Return the [x, y] coordinate for the center point of the cell that contains the specified text.  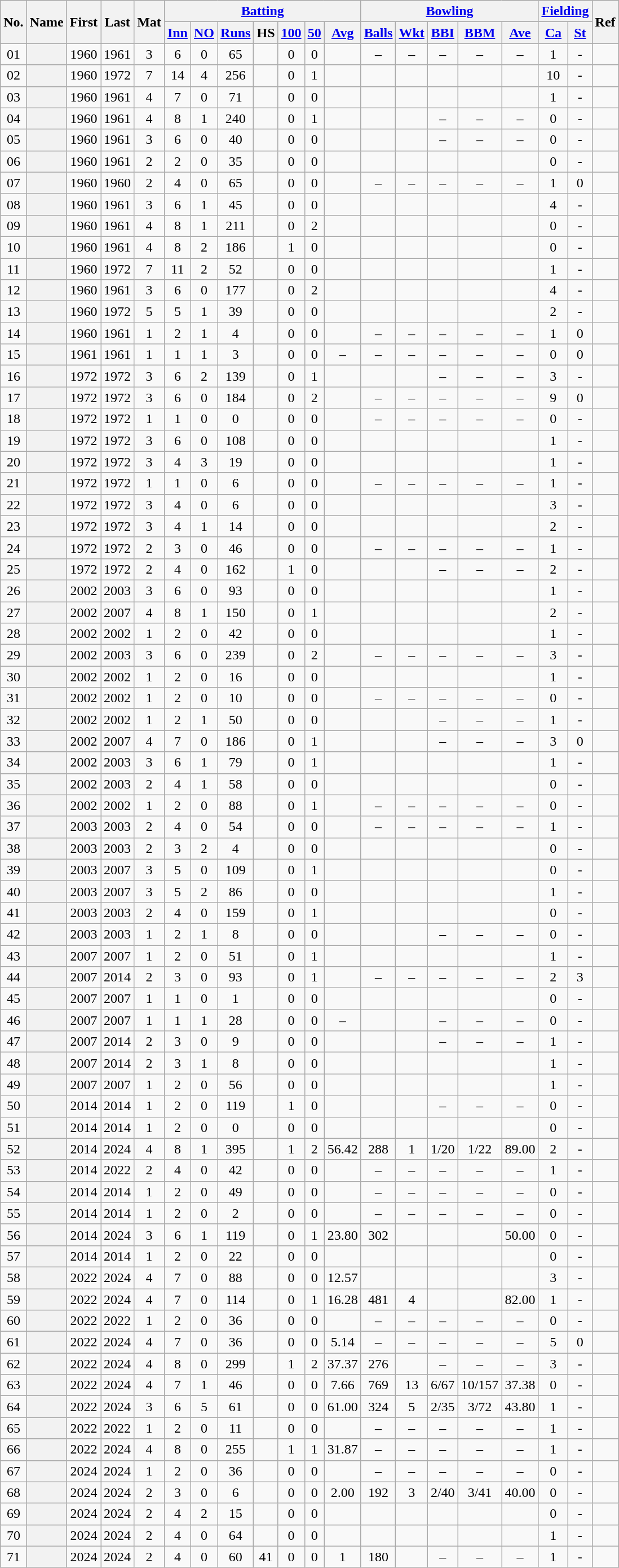
47 [14, 1042]
04 [14, 118]
66 [14, 1450]
6/67 [443, 1385]
68 [14, 1492]
07 [14, 183]
08 [14, 204]
BBI [443, 33]
First [83, 22]
192 [378, 1492]
69 [14, 1514]
769 [378, 1385]
Fielding [565, 11]
108 [236, 441]
26 [14, 591]
Balls [378, 33]
1/22 [480, 1149]
211 [236, 226]
302 [378, 1235]
7.66 [343, 1385]
2/40 [443, 1492]
12.57 [343, 1278]
Bowling [450, 11]
3/72 [480, 1407]
NO [204, 33]
38 [14, 848]
Mat [149, 22]
Wkt [412, 33]
255 [236, 1450]
37.37 [343, 1364]
89.00 [520, 1149]
02 [14, 76]
20 [14, 462]
48 [14, 1063]
21 [14, 483]
1/20 [443, 1149]
33 [14, 741]
01 [14, 54]
56.42 [343, 1149]
Ave [520, 33]
162 [236, 569]
27 [14, 612]
St [580, 33]
276 [378, 1364]
2.00 [343, 1492]
40.00 [520, 1492]
31.87 [343, 1450]
16.28 [343, 1299]
82.00 [520, 1299]
Ref [605, 22]
44 [14, 977]
324 [378, 1407]
Batting [263, 11]
Last [117, 22]
32 [14, 720]
159 [236, 913]
Inn [177, 33]
395 [236, 1149]
5.14 [343, 1342]
Ca [554, 33]
3/41 [480, 1492]
05 [14, 140]
240 [236, 118]
299 [236, 1364]
09 [14, 226]
43 [14, 956]
150 [236, 612]
184 [236, 398]
HS [266, 33]
BBM [480, 33]
06 [14, 161]
59 [14, 1299]
37 [14, 827]
114 [236, 1299]
239 [236, 655]
109 [236, 870]
100 [291, 33]
63 [14, 1385]
Avg [343, 33]
03 [14, 97]
12 [14, 290]
67 [14, 1471]
57 [14, 1256]
29 [14, 655]
61.00 [343, 1407]
23 [14, 526]
62 [14, 1364]
55 [14, 1213]
31 [14, 698]
34 [14, 763]
288 [378, 1149]
43.80 [520, 1407]
139 [236, 376]
37.38 [520, 1385]
30 [14, 677]
Name [46, 22]
10/157 [480, 1385]
2/35 [443, 1407]
Runs [236, 33]
25 [14, 569]
53 [14, 1170]
481 [378, 1299]
180 [378, 1557]
17 [14, 398]
79 [236, 763]
256 [236, 76]
86 [236, 891]
18 [14, 419]
50.00 [520, 1235]
70 [14, 1535]
24 [14, 548]
23.80 [343, 1235]
177 [236, 290]
No. [14, 22]
